Identify which cell holds the provided text, then report its (x, y) central coordinate. 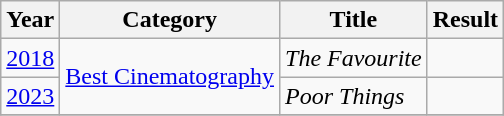
2023 (30, 96)
Year (30, 20)
2018 (30, 58)
Result (465, 20)
The Favourite (354, 58)
Best Cinematography (170, 77)
Poor Things (354, 96)
Category (170, 20)
Title (354, 20)
